Return the (X, Y) coordinate for the center point of the cell that contains the specified text.  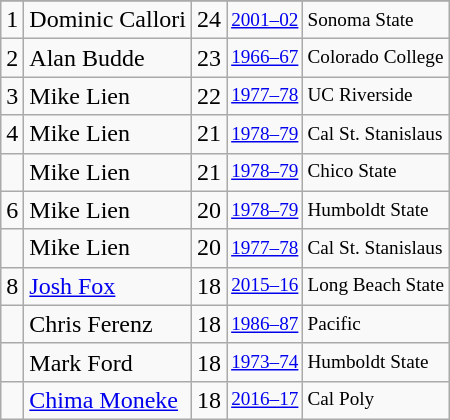
1 (12, 20)
UC Riverside (376, 96)
2015–16 (265, 286)
2016–17 (265, 400)
Dominic Callori (108, 20)
22 (210, 96)
Chris Ferenz (108, 324)
4 (12, 134)
23 (210, 58)
Sonoma State (376, 20)
Alan Budde (108, 58)
Chima Moneke (108, 400)
Mark Ford (108, 362)
Cal Poly (376, 400)
1973–74 (265, 362)
3 (12, 96)
Pacific (376, 324)
Josh Fox (108, 286)
Colorado College (376, 58)
1986–87 (265, 324)
Long Beach State (376, 286)
8 (12, 286)
6 (12, 210)
Chico State (376, 172)
2001–02 (265, 20)
1966–67 (265, 58)
2 (12, 58)
24 (210, 20)
